Find where the given text appears and provide that cell's center as [X, Y] coordinate. 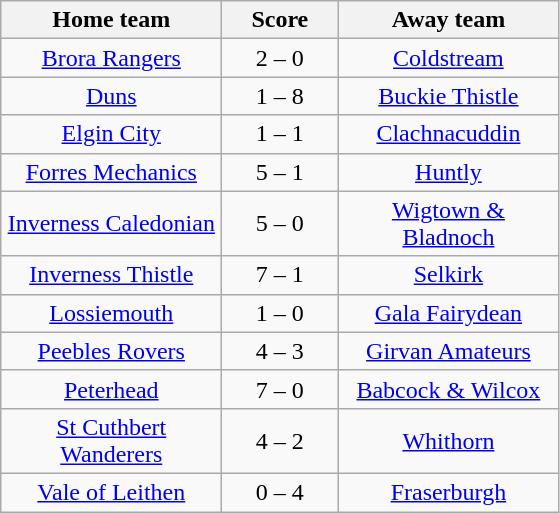
4 – 3 [280, 351]
Duns [112, 96]
Inverness Thistle [112, 275]
7 – 1 [280, 275]
2 – 0 [280, 58]
Girvan Amateurs [448, 351]
Peterhead [112, 389]
Buckie Thistle [448, 96]
Lossiemouth [112, 313]
St Cuthbert Wanderers [112, 440]
Brora Rangers [112, 58]
Elgin City [112, 134]
Peebles Rovers [112, 351]
1 – 8 [280, 96]
Inverness Caledonian [112, 224]
Forres Mechanics [112, 172]
1 – 1 [280, 134]
Coldstream [448, 58]
Huntly [448, 172]
Clachnacuddin [448, 134]
Fraserburgh [448, 492]
1 – 0 [280, 313]
Vale of Leithen [112, 492]
Away team [448, 20]
Gala Fairydean [448, 313]
0 – 4 [280, 492]
4 – 2 [280, 440]
Selkirk [448, 275]
Wigtown & Bladnoch [448, 224]
Home team [112, 20]
Score [280, 20]
5 – 1 [280, 172]
Babcock & Wilcox [448, 389]
5 – 0 [280, 224]
Whithorn [448, 440]
7 – 0 [280, 389]
